Determine the [X, Y] coordinate at the center of the cell enclosing the given text.  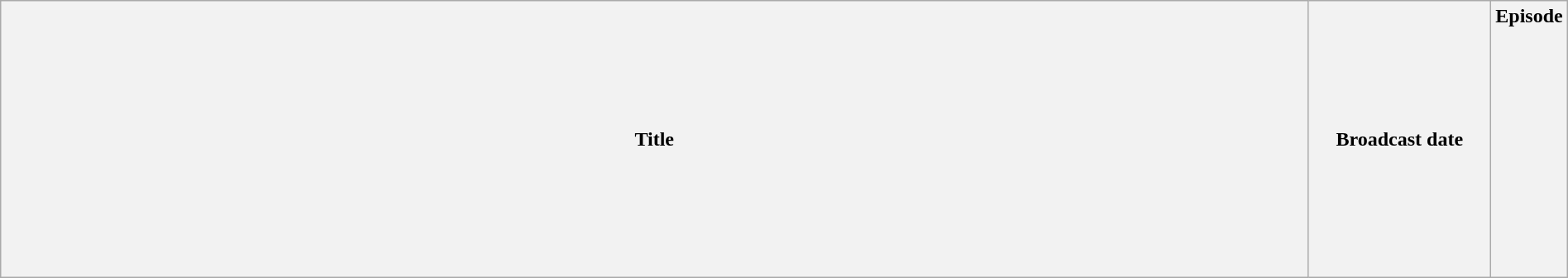
Broadcast date [1399, 139]
Title [655, 139]
Episode [1529, 139]
